Return the (x, y) coordinate for the center point of the cell that contains the specified text.  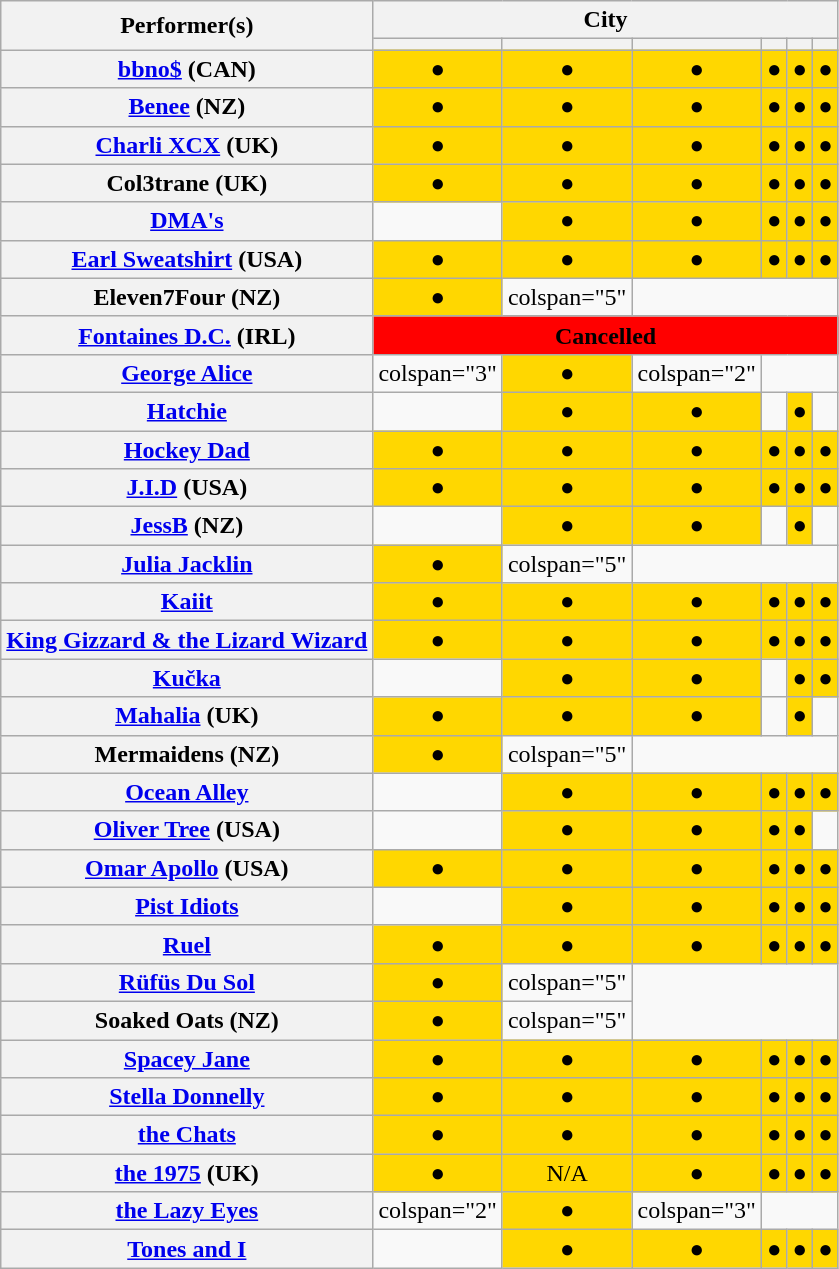
the 1975 (UK) (187, 1173)
JessB (NZ) (187, 526)
Kaiit (187, 602)
City (606, 20)
Julia Jacklin (187, 564)
Ocean Alley (187, 792)
DMA's (187, 221)
Oliver Tree (USA) (187, 830)
Kučka (187, 678)
Cancelled (606, 335)
Ruel (187, 944)
J.I.D (USA) (187, 488)
Soaked Oats (NZ) (187, 1020)
Mermaidens (NZ) (187, 754)
the Chats (187, 1135)
George Alice (187, 373)
Pist Idiots (187, 906)
Spacey Jane (187, 1059)
Rüfüs Du Sol (187, 982)
Stella Donnelly (187, 1097)
Performer(s) (187, 26)
N/A (567, 1173)
Eleven7Four (NZ) (187, 297)
Hockey Dad (187, 449)
Mahalia (UK) (187, 716)
the Lazy Eyes (187, 1211)
Benee (NZ) (187, 107)
Fontaines D.C. (IRL) (187, 335)
Omar Apollo (USA) (187, 868)
Earl Sweatshirt (USA) (187, 259)
Hatchie (187, 411)
bbno$ (CAN) (187, 69)
Tones and I (187, 1249)
Charli XCX (UK) (187, 145)
Col3trane (UK) (187, 183)
King Gizzard & the Lizard Wizard (187, 640)
